Pinpoint the cell where the given text exists, returning its [X, Y] midpoint coordinate. 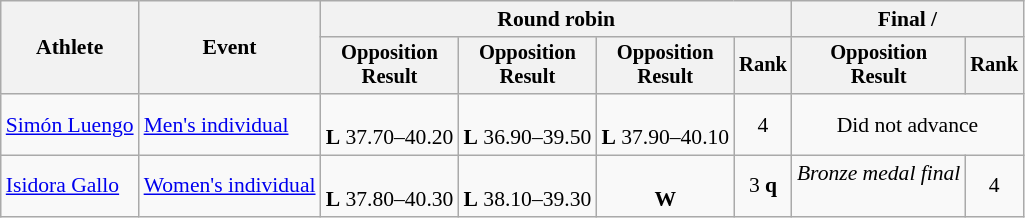
W [665, 186]
Men's individual [230, 124]
Round robin [556, 19]
L 37.80–40.30 [390, 186]
Did not advance [908, 124]
Athlete [70, 48]
Event [230, 48]
Simón Luengo [70, 124]
Women's individual [230, 186]
Isidora Gallo [70, 186]
L 36.90–39.50 [527, 124]
Bronze medal final [879, 186]
L 37.70–40.20 [390, 124]
3 q [763, 186]
Final / [908, 19]
L 38.10–39.30 [527, 186]
L 37.90–40.10 [665, 124]
